Return [X, Y] of the center of cell containing provided text 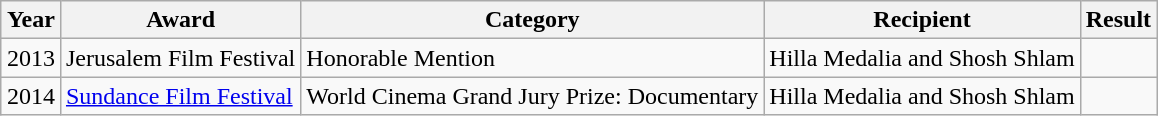
2013 [30, 58]
2014 [30, 96]
Year [30, 20]
Result [1118, 20]
Award [180, 20]
Category [532, 20]
Recipient [922, 20]
Jerusalem Film Festival [180, 58]
World Cinema Grand Jury Prize: Documentary [532, 96]
Sundance Film Festival [180, 96]
Honorable Mention [532, 58]
